Detect which cell encompasses the target text, then output its [X, Y] center coordinate. 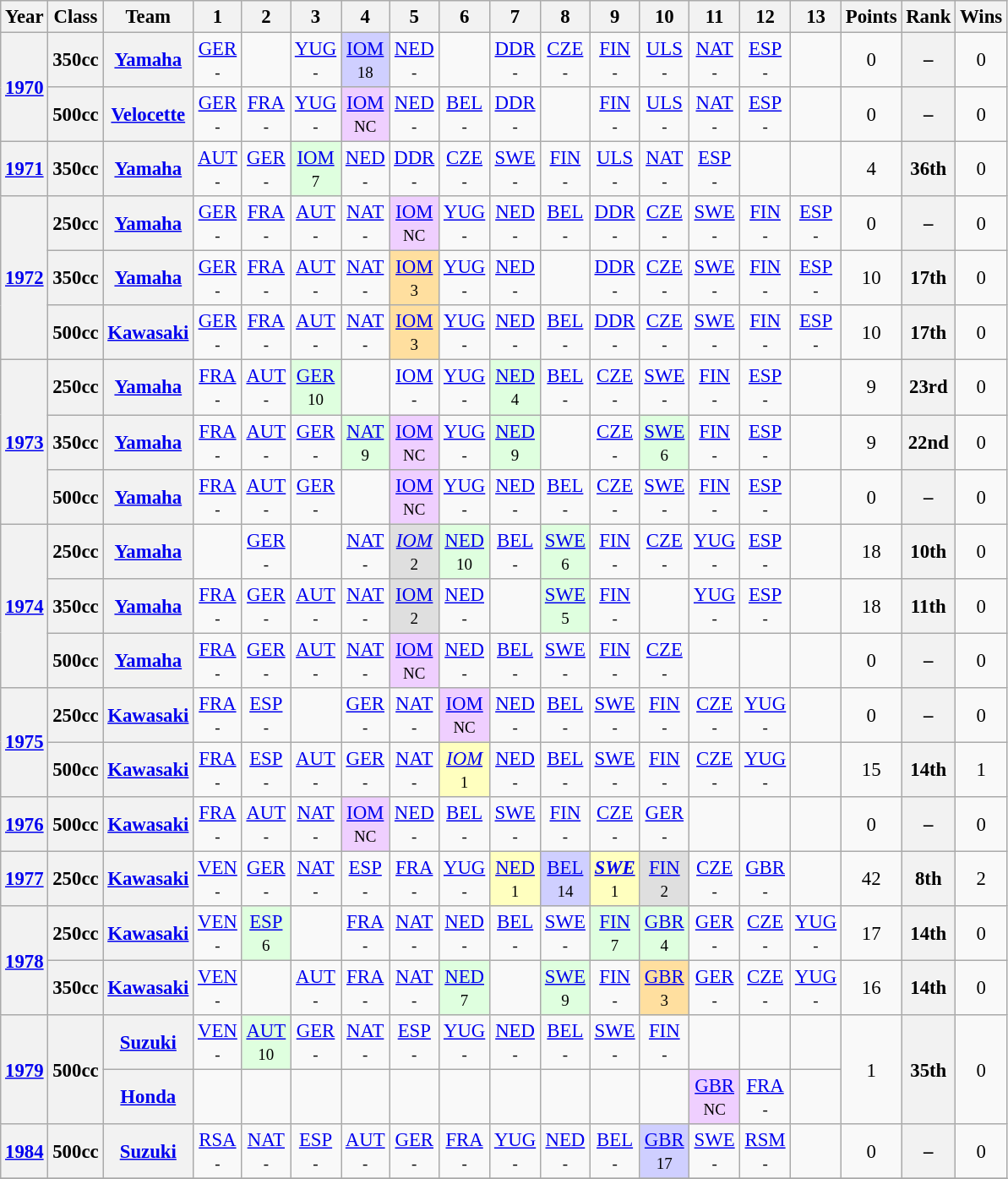
Wins [982, 17]
1973 [25, 442]
1977 [25, 879]
Class [76, 17]
NED1 [515, 879]
23rd [929, 387]
ESP6 [265, 933]
SWE9 [566, 989]
NAT9 [365, 443]
IOM- [414, 387]
FIN2 [664, 879]
11th [929, 605]
NED7 [465, 989]
42 [872, 879]
12 [766, 17]
7 [515, 17]
GBR4 [664, 933]
GBRNC [715, 1097]
Team [149, 17]
1972 [25, 278]
GBR3 [664, 989]
1970 [25, 88]
1975 [25, 742]
1978 [25, 960]
Honda [149, 1097]
BEL14 [566, 879]
SWE1 [615, 879]
22nd [929, 443]
Rank [929, 17]
1976 [25, 825]
RSA- [218, 1151]
6 [465, 17]
35th [929, 1070]
8th [929, 879]
16 [872, 989]
17 [872, 933]
1984 [25, 1151]
1971 [25, 169]
3 [316, 17]
GER10 [316, 387]
13 [816, 17]
8 [566, 17]
NED9 [515, 443]
1979 [25, 1070]
Points [872, 17]
36th [929, 169]
RSM- [766, 1151]
5 [414, 17]
1974 [25, 606]
NED4 [515, 387]
GBR17 [664, 1151]
IOM1 [465, 769]
Year [25, 17]
Velocette [149, 115]
15 [872, 769]
AUT10 [265, 1043]
FIN7 [615, 933]
10th [929, 551]
NED10 [465, 551]
IOM7 [316, 169]
GBR- [766, 879]
SWE5 [566, 605]
11 [715, 17]
IOM18 [365, 61]
